Capture the cell that displays the provided text and extract its [x, y] central coordinate. 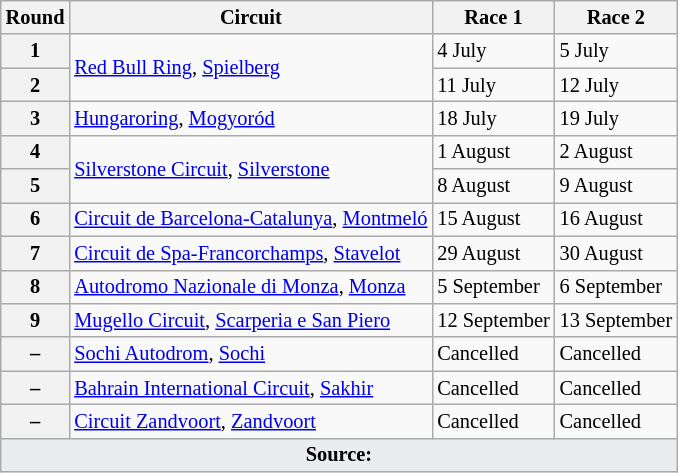
2 [36, 85]
Mugello Circuit, Scarperia e San Piero [250, 320]
4 [36, 152]
4 July [493, 51]
Silverstone Circuit, Silverstone [250, 168]
Race 2 [616, 17]
12 July [616, 85]
Circuit Zandvoort, Zandvoort [250, 421]
3 [36, 118]
11 July [493, 85]
19 July [616, 118]
Race 1 [493, 17]
5 [36, 186]
13 September [616, 320]
Circuit de Spa-Francorchamps, Stavelot [250, 253]
1 [36, 51]
16 August [616, 219]
Sochi Autodrom, Sochi [250, 354]
7 [36, 253]
Round [36, 17]
Bahrain International Circuit, Sakhir [250, 388]
29 August [493, 253]
8 [36, 287]
2 August [616, 152]
8 August [493, 186]
5 July [616, 51]
9 August [616, 186]
6 September [616, 287]
15 August [493, 219]
18 July [493, 118]
6 [36, 219]
Autodromo Nazionale di Monza, Monza [250, 287]
12 September [493, 320]
5 September [493, 287]
Circuit de Barcelona-Catalunya, Montmeló [250, 219]
Red Bull Ring, Spielberg [250, 68]
Source: [339, 455]
9 [36, 320]
Circuit [250, 17]
Hungaroring, Mogyoród [250, 118]
30 August [616, 253]
1 August [493, 152]
